Detect which cell encompasses the target text, then output its [x, y] center coordinate. 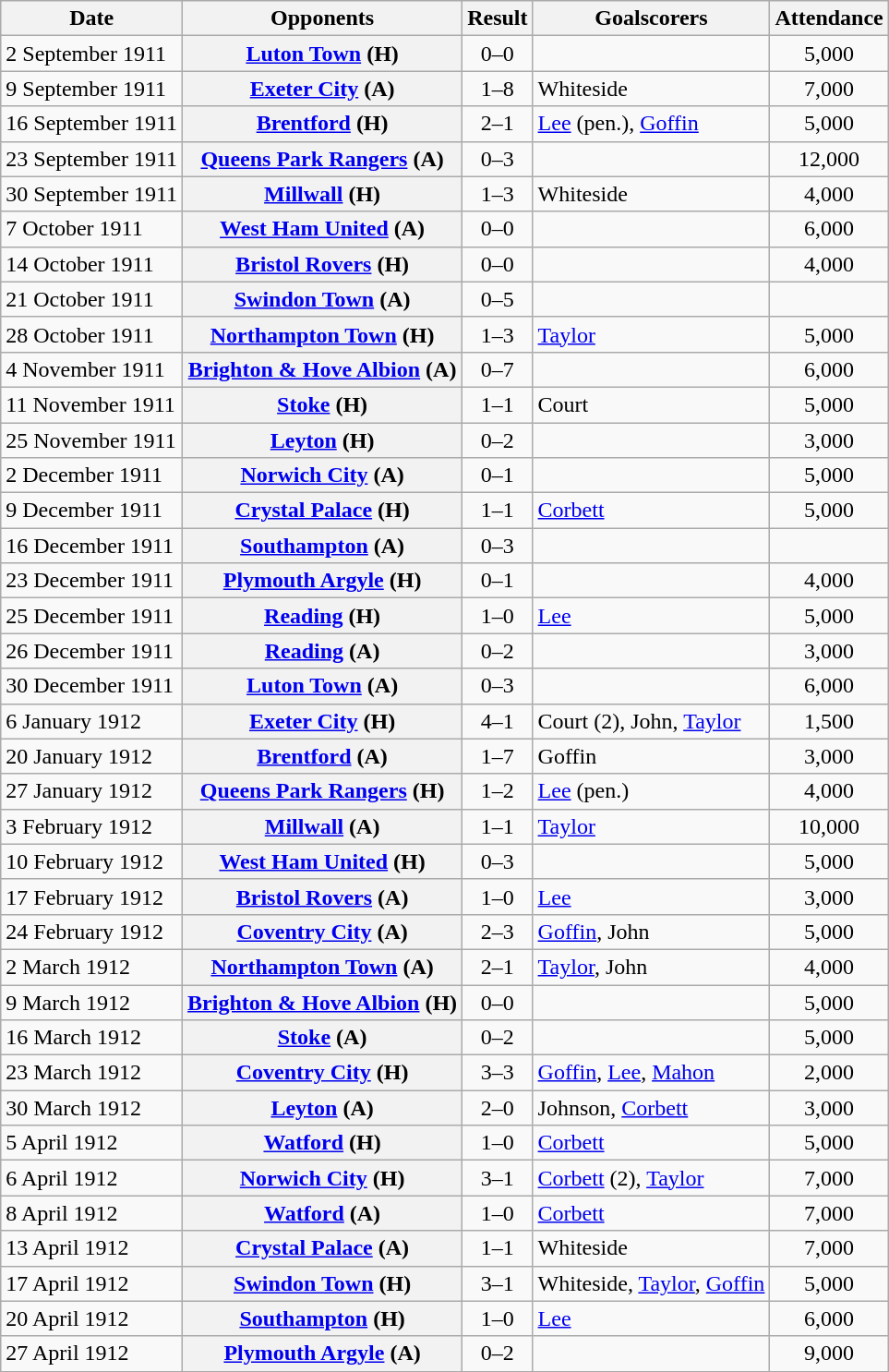
Watford (H) [323, 1143]
27 April 1912 [92, 1354]
30 September 1911 [92, 194]
Queens Park Rangers (H) [323, 791]
1–7 [498, 756]
Whiteside, Taylor, Goffin [652, 1283]
Opponents [323, 18]
16 March 1912 [92, 1038]
10 February 1912 [92, 861]
Stoke (H) [323, 404]
Date [92, 18]
9 September 1911 [92, 89]
20 April 1912 [92, 1318]
Reading (A) [323, 651]
5 April 1912 [92, 1143]
7 October 1911 [92, 229]
Bristol Rovers (A) [323, 897]
Goffin, Lee, Mahon [652, 1073]
Reading (H) [323, 616]
2–0 [498, 1108]
9 March 1912 [92, 1002]
West Ham United (A) [323, 229]
West Ham United (H) [323, 861]
2,000 [829, 1073]
Corbett (2), Taylor [652, 1178]
Queens Park Rangers (A) [323, 159]
Brentford (A) [323, 756]
Southampton (A) [323, 546]
Leyton (A) [323, 1108]
0–7 [498, 369]
13 April 1912 [92, 1248]
Coventry City (H) [323, 1073]
Court (2), John, Taylor [652, 721]
Northampton Town (A) [323, 967]
Millwall (A) [323, 826]
17 April 1912 [92, 1283]
16 December 1911 [92, 546]
Plymouth Argyle (H) [323, 581]
Leyton (H) [323, 440]
Goalscorers [652, 18]
2–3 [498, 932]
Brighton & Hove Albion (H) [323, 1002]
Bristol Rovers (H) [323, 264]
25 November 1911 [92, 440]
24 February 1912 [92, 932]
10,000 [829, 826]
23 September 1911 [92, 159]
27 January 1912 [92, 791]
4–1 [498, 721]
1–2 [498, 791]
Johnson, Corbett [652, 1108]
Millwall (H) [323, 194]
6 January 1912 [92, 721]
8 April 1912 [92, 1213]
2 December 1911 [92, 475]
Court [652, 404]
Goffin [652, 756]
3 February 1912 [92, 826]
2 September 1911 [92, 54]
9,000 [829, 1354]
Exeter City (H) [323, 721]
3–3 [498, 1073]
Result [498, 18]
Norwich City (H) [323, 1178]
Brentford (H) [323, 124]
1,500 [829, 721]
Southampton (H) [323, 1318]
21 October 1911 [92, 299]
30 March 1912 [92, 1108]
28 October 1911 [92, 334]
0–5 [498, 299]
30 December 1911 [92, 686]
Norwich City (A) [323, 475]
Swindon Town (H) [323, 1283]
Luton Town (H) [323, 54]
11 November 1911 [92, 404]
12,000 [829, 159]
6 April 1912 [92, 1178]
20 January 1912 [92, 756]
Attendance [829, 18]
Exeter City (A) [323, 89]
Lee (pen.), Goffin [652, 124]
Plymouth Argyle (A) [323, 1354]
14 October 1911 [92, 264]
Lee (pen.) [652, 791]
2 March 1912 [92, 967]
Stoke (A) [323, 1038]
Crystal Palace (A) [323, 1248]
Taylor, John [652, 967]
9 December 1911 [92, 511]
26 December 1911 [92, 651]
16 September 1911 [92, 124]
Brighton & Hove Albion (A) [323, 369]
Crystal Palace (H) [323, 511]
23 March 1912 [92, 1073]
Luton Town (A) [323, 686]
4 November 1911 [92, 369]
Watford (A) [323, 1213]
23 December 1911 [92, 581]
Coventry City (A) [323, 932]
25 December 1911 [92, 616]
1–8 [498, 89]
Swindon Town (A) [323, 299]
Northampton Town (H) [323, 334]
17 February 1912 [92, 897]
Goffin, John [652, 932]
